Identify which cell holds the provided text, then report its [x, y] central coordinate. 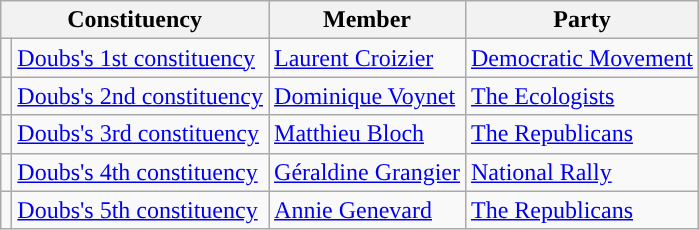
Doubs's 1st constituency [140, 58]
The Ecologists [582, 96]
Annie Genevard [368, 210]
Constituency [135, 20]
Doubs's 2nd constituency [140, 96]
Laurent Croizier [368, 58]
Dominique Voynet [368, 96]
Doubs's 4th constituency [140, 172]
Democratic Movement [582, 58]
Doubs's 3rd constituency [140, 134]
National Rally [582, 172]
Matthieu Bloch [368, 134]
Doubs's 5th constituency [140, 210]
Member [368, 20]
Party [582, 20]
Géraldine Grangier [368, 172]
